Pinpoint the cell where the given text exists, returning its [X, Y] midpoint coordinate. 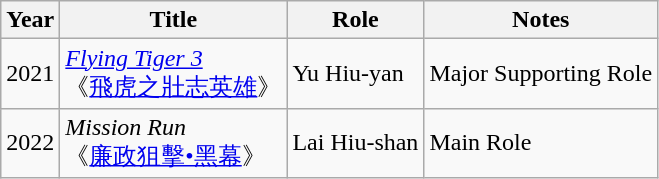
Major Supporting Role [541, 74]
Year [30, 20]
Mission Run《廉政狙擊•黑幕》 [174, 143]
Notes [541, 20]
Yu Hiu-yan [356, 74]
Main Role [541, 143]
Title [174, 20]
Lai Hiu-shan [356, 143]
Role [356, 20]
2022 [30, 143]
2021 [30, 74]
Flying Tiger 3《飛虎之壯志英雄》 [174, 74]
